Detect which cell encompasses the target text, then output its [x, y] center coordinate. 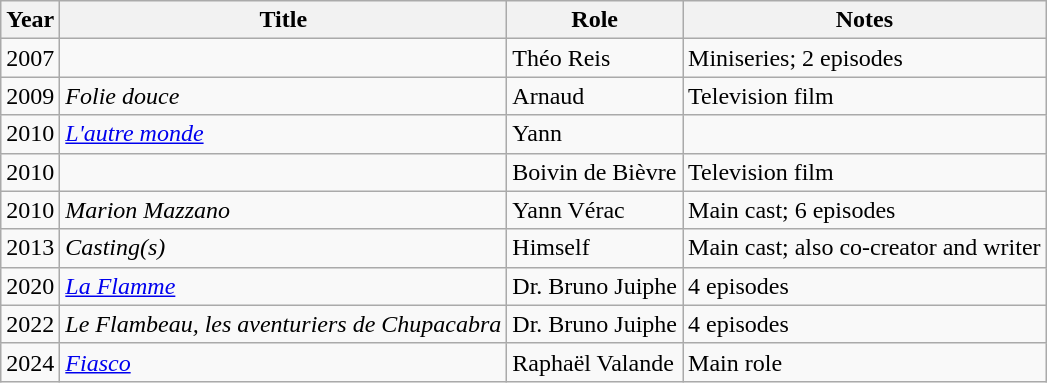
L'autre monde [284, 134]
2024 [30, 362]
Miniseries; 2 episodes [865, 58]
Title [284, 20]
Role [595, 20]
Arnaud [595, 96]
Notes [865, 20]
Yann [595, 134]
Boivin de Bièvre [595, 172]
Yann Vérac [595, 210]
Casting(s) [284, 248]
Himself [595, 248]
Year [30, 20]
Main cast; 6 episodes [865, 210]
Main cast; also co-creator and writer [865, 248]
Main role [865, 362]
2022 [30, 324]
Théo Reis [595, 58]
2007 [30, 58]
2013 [30, 248]
Raphaël Valande [595, 362]
Folie douce [284, 96]
La Flamme [284, 286]
Marion Mazzano [284, 210]
Fiasco [284, 362]
2009 [30, 96]
Le Flambeau, les aventuriers de Chupacabra [284, 324]
2020 [30, 286]
